Search for the cell housing the specified text and yield its (X, Y) center coordinate. 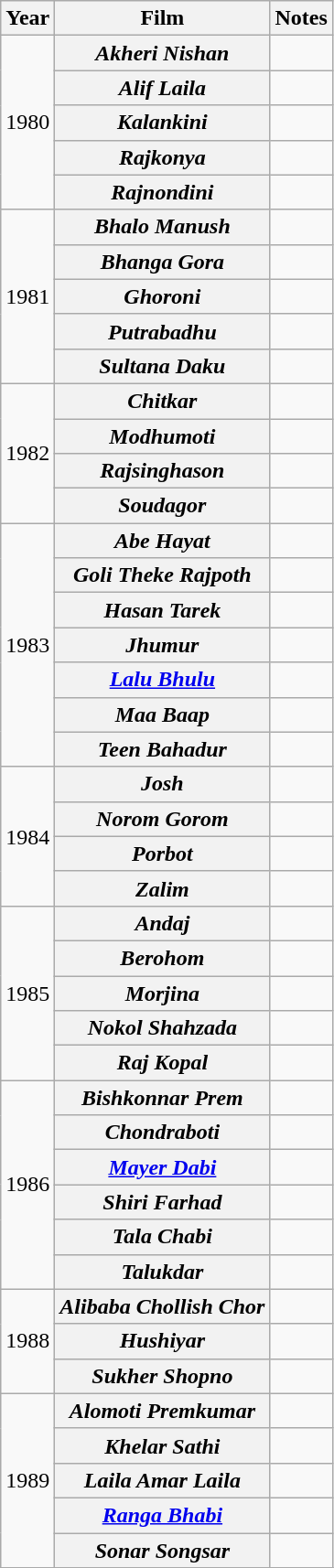
Rajkonya (163, 157)
Bhalo Manush (163, 227)
Chitkar (163, 401)
Chondraboti (163, 1133)
1985 (27, 993)
1986 (27, 1185)
Rajnondini (163, 192)
Talukdar (163, 1272)
Film (163, 18)
Josh (163, 784)
Alif Laila (163, 88)
Tala Chabi (163, 1237)
Zalim (163, 888)
1982 (27, 453)
Ghoroni (163, 296)
Kalankini (163, 123)
1988 (27, 1341)
Ranga Bhabi (163, 1515)
Norom Gorom (163, 819)
Sultana Daku (163, 366)
Andaj (163, 923)
Bishkonnar Prem (163, 1098)
Goli Theke Rajpoth (163, 575)
Lalu Bhulu (163, 680)
Mayer Dabi (163, 1167)
Soudagor (163, 506)
Notes (301, 18)
1981 (27, 296)
Akheri Nishan (163, 53)
Jhumur (163, 645)
Hushiyar (163, 1341)
1980 (27, 123)
Maa Baap (163, 714)
Teen Bahadur (163, 749)
Shiri Farhad (163, 1202)
Putrabadhu (163, 331)
Sukher Shopno (163, 1376)
Alomoti Premkumar (163, 1411)
Sonar Songsar (163, 1551)
Raj Kopal (163, 1063)
Khelar Sathi (163, 1445)
Porbot (163, 854)
1989 (27, 1480)
Bhanga Gora (163, 262)
Morjina (163, 993)
1984 (27, 836)
Hasan Tarek (163, 610)
Laila Amar Laila (163, 1480)
Abe Hayat (163, 541)
1983 (27, 645)
Modhumoti (163, 436)
Alibaba Chollish Chor (163, 1306)
Berohom (163, 958)
Year (27, 18)
Rajsinghason (163, 471)
Nokol Shahzada (163, 1028)
